Determine the [x, y] coordinate at the center of the cell enclosing the given text.  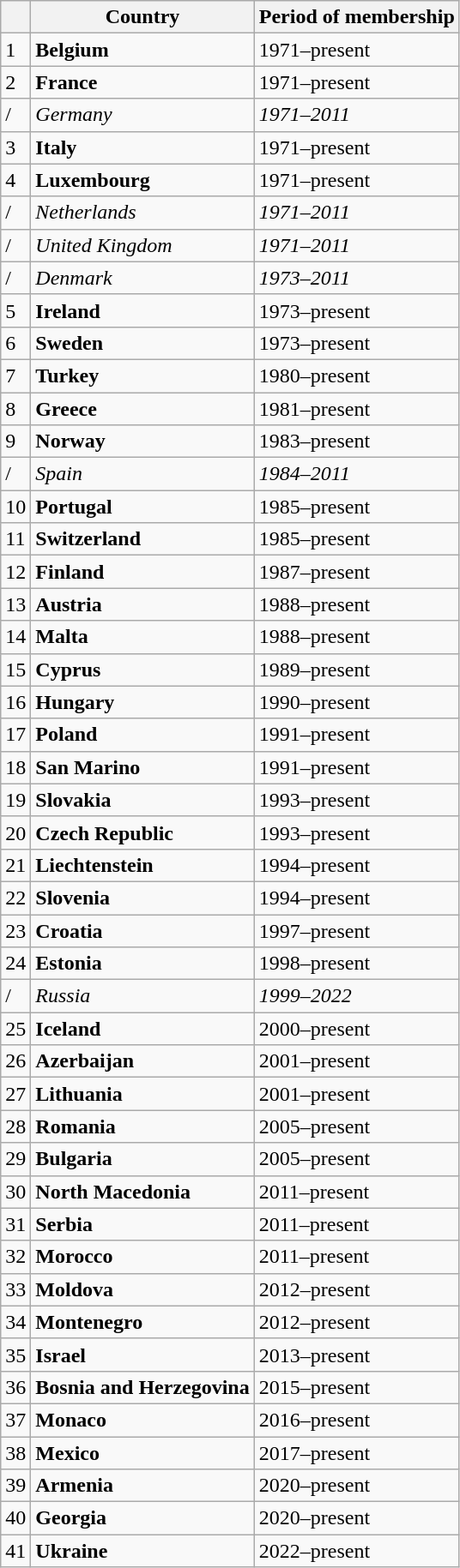
33 [15, 1289]
Lithuania [142, 1094]
Bosnia and Herzegovina [142, 1387]
13 [15, 604]
Czech Republic [142, 832]
2013–present [357, 1355]
Malta [142, 637]
Russia [142, 996]
1981–present [357, 409]
Ireland [142, 310]
3 [15, 147]
23 [15, 930]
39 [15, 1486]
15 [15, 670]
1984–2011 [357, 474]
Georgia [142, 1518]
Portugal [142, 507]
San Marino [142, 767]
34 [15, 1322]
North Macedonia [142, 1192]
Slovenia [142, 898]
Netherlands [142, 213]
36 [15, 1387]
31 [15, 1224]
18 [15, 767]
Estonia [142, 964]
Finland [142, 572]
Romania [142, 1126]
Bulgaria [142, 1159]
United Kingdom [142, 245]
41 [15, 1551]
2016–present [357, 1420]
Montenegro [142, 1322]
4 [15, 180]
Poland [142, 735]
38 [15, 1453]
16 [15, 702]
12 [15, 572]
1989–present [357, 670]
Moldova [142, 1289]
2017–present [357, 1453]
9 [15, 442]
Period of membership [357, 17]
Austria [142, 604]
Liechtenstein [142, 865]
2022–present [357, 1551]
21 [15, 865]
Azerbaijan [142, 1061]
Armenia [142, 1486]
37 [15, 1420]
Luxembourg [142, 180]
26 [15, 1061]
Italy [142, 147]
Country [142, 17]
1987–present [357, 572]
France [142, 82]
8 [15, 409]
6 [15, 343]
Denmark [142, 278]
Monaco [142, 1420]
7 [15, 375]
Greece [142, 409]
Serbia [142, 1224]
35 [15, 1355]
28 [15, 1126]
1998–present [357, 964]
1 [15, 50]
Morocco [142, 1257]
Turkey [142, 375]
32 [15, 1257]
2015–present [357, 1387]
30 [15, 1192]
Croatia [142, 930]
Slovakia [142, 800]
Sweden [142, 343]
Germany [142, 115]
5 [15, 310]
Mexico [142, 1453]
24 [15, 964]
1973–2011 [357, 278]
Iceland [142, 1029]
1997–present [357, 930]
17 [15, 735]
Ukraine [142, 1551]
19 [15, 800]
2 [15, 82]
20 [15, 832]
1980–present [357, 375]
1999–2022 [357, 996]
29 [15, 1159]
Switzerland [142, 539]
Norway [142, 442]
10 [15, 507]
Spain [142, 474]
40 [15, 1518]
22 [15, 898]
Belgium [142, 50]
11 [15, 539]
14 [15, 637]
Israel [142, 1355]
Hungary [142, 702]
25 [15, 1029]
2000–present [357, 1029]
Cyprus [142, 670]
1990–present [357, 702]
1983–present [357, 442]
27 [15, 1094]
